Capture the cell that displays the provided text and extract its (X, Y) central coordinate. 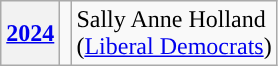
2024 (30, 34)
Sally Anne Holland(Liberal Democrats) (174, 34)
